Search for the cell housing the specified text and yield its (X, Y) center coordinate. 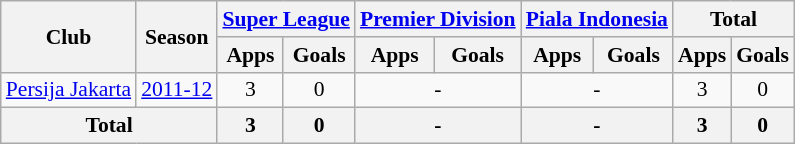
Season (176, 36)
Persija Jakarta (68, 90)
Premier Division (438, 19)
Piala Indonesia (597, 19)
Super League (286, 19)
Club (68, 36)
2011-12 (176, 90)
